Search for the cell housing the specified text and yield its (X, Y) center coordinate. 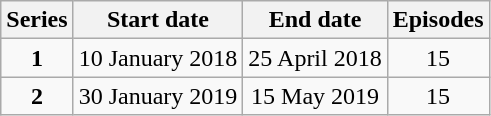
1 (37, 58)
30 January 2019 (158, 96)
15 May 2019 (315, 96)
Start date (158, 20)
25 April 2018 (315, 58)
Series (37, 20)
10 January 2018 (158, 58)
Episodes (438, 20)
End date (315, 20)
2 (37, 96)
